Return (x, y) of the center of cell containing provided text 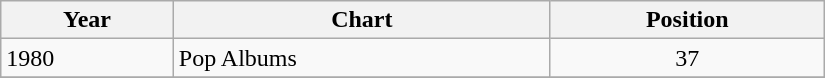
Chart (362, 20)
1980 (88, 58)
Pop Albums (362, 58)
Year (88, 20)
37 (687, 58)
Position (687, 20)
